Detect which cell encompasses the target text, then output its [x, y] center coordinate. 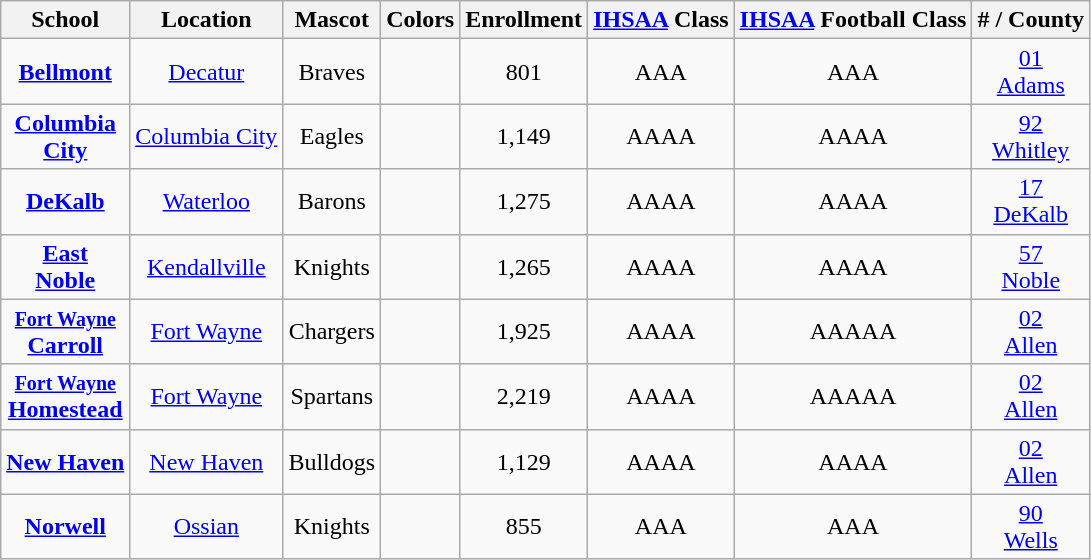
90 Wells [1031, 526]
1,925 [524, 332]
Barons [332, 202]
01 Adams [1031, 72]
# / County [1031, 20]
855 [524, 526]
17 DeKalb [1031, 202]
Eagles [332, 136]
2,219 [524, 396]
Braves [332, 72]
Location [206, 20]
Ossian [206, 526]
East Noble [66, 266]
Bulldogs [332, 462]
1,275 [524, 202]
Kendallville [206, 266]
1,149 [524, 136]
Spartans [332, 396]
Enrollment [524, 20]
Mascot [332, 20]
DeKalb [66, 202]
IHSAA Class [661, 20]
Fort Wayne Carroll [66, 332]
Norwell [66, 526]
Chargers [332, 332]
1,129 [524, 462]
Fort Wayne Homestead [66, 396]
IHSAA Football Class [853, 20]
Decatur [206, 72]
Waterloo [206, 202]
Bellmont [66, 72]
57 Noble [1031, 266]
Colors [420, 20]
92 Whitley [1031, 136]
1,265 [524, 266]
School [66, 20]
801 [524, 72]
